Scan for the cell matching the given text and deliver its [X, Y] coordinate at center. 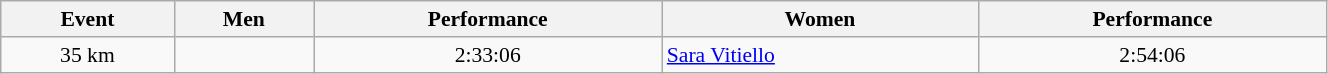
35 km [88, 55]
2:54:06 [1152, 55]
Women [820, 19]
Men [244, 19]
2:33:06 [488, 55]
Event [88, 19]
Sara Vitiello [820, 55]
